Identify which cell holds the provided text, then report its (X, Y) central coordinate. 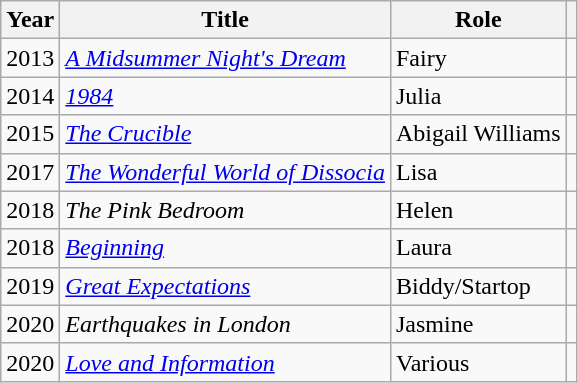
Earthquakes in London (226, 324)
2017 (30, 172)
Laura (478, 248)
Role (478, 20)
Various (478, 362)
Helen (478, 210)
1984 (226, 96)
Love and Information (226, 362)
Abigail Williams (478, 134)
A Midsummer Night's Dream (226, 58)
Biddy/Startop (478, 286)
Fairy (478, 58)
The Wonderful World of Dissocia (226, 172)
Great Expectations (226, 286)
The Pink Bedroom (226, 210)
2019 (30, 286)
2015 (30, 134)
Jasmine (478, 324)
Year (30, 20)
2013 (30, 58)
Beginning (226, 248)
Lisa (478, 172)
The Crucible (226, 134)
Julia (478, 96)
2014 (30, 96)
Title (226, 20)
